Output the [x, y] coordinate of the center of the cell containing the given text.  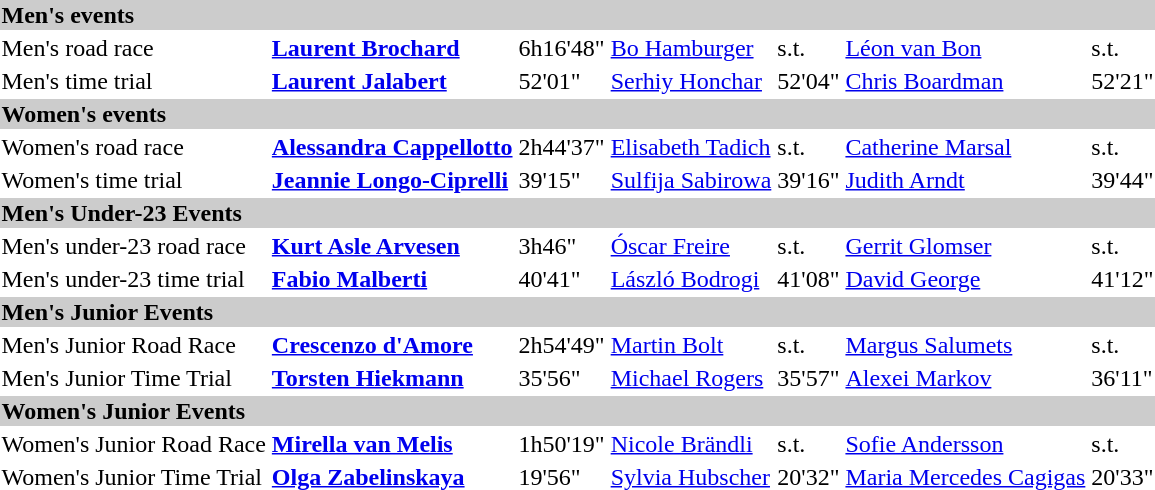
Women's events [578, 114]
Women's Junior Road Race [134, 444]
Men's time trial [134, 81]
Kurt Asle Arvesen [392, 246]
Óscar Freire [691, 246]
David George [966, 279]
László Bodrogi [691, 279]
Women's Junior Events [578, 411]
2h54'49" [562, 345]
Women's time trial [134, 180]
Catherine Marsal [966, 147]
Serhiy Honchar [691, 81]
Men's Junior Road Race [134, 345]
Men's road race [134, 48]
Torsten Hiekmann [392, 378]
Mirella van Melis [392, 444]
1h50'19" [562, 444]
Martin Bolt [691, 345]
Bo Hamburger [691, 48]
41'12" [1122, 279]
3h46" [562, 246]
6h16'48" [562, 48]
39'44" [1122, 180]
Chris Boardman [966, 81]
Men's Junior Time Trial [134, 378]
35'57" [808, 378]
Men's under-23 time trial [134, 279]
Margus Salumets [966, 345]
52'21" [1122, 81]
39'15" [562, 180]
Men's Junior Events [578, 312]
35'56" [562, 378]
Men's under-23 road race [134, 246]
39'16" [808, 180]
Women's road race [134, 147]
52'01" [562, 81]
Crescenzo d'Amore [392, 345]
Elisabeth Tadich [691, 147]
Fabio Malberti [392, 279]
Nicole Brändli [691, 444]
Laurent Brochard [392, 48]
36'11" [1122, 378]
52'04" [808, 81]
Alexei Markov [966, 378]
2h44'37" [562, 147]
Gerrit Glomser [966, 246]
Sofie Andersson [966, 444]
40'41" [562, 279]
Michael Rogers [691, 378]
Men's Under-23 Events [578, 213]
41'08" [808, 279]
Judith Arndt [966, 180]
Laurent Jalabert [392, 81]
Alessandra Cappellotto [392, 147]
Men's events [578, 15]
Léon van Bon [966, 48]
Jeannie Longo-Ciprelli [392, 180]
Sulfija Sabirowa [691, 180]
